Output the [x, y] coordinate of the center of the cell containing the given text.  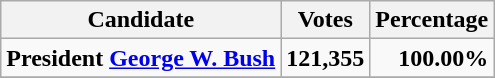
Percentage [432, 20]
President George W. Bush [141, 58]
Candidate [141, 20]
121,355 [326, 58]
Votes [326, 20]
100.00% [432, 58]
